Scan for the cell matching the given text and deliver its [X, Y] coordinate at center. 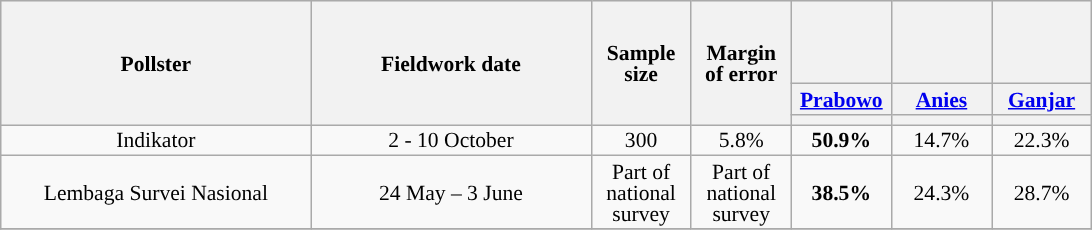
50.9% [841, 140]
Fieldwork date [451, 63]
2 - 10 October [451, 140]
38.5% [841, 192]
Ganjar [1042, 100]
Pollster [156, 63]
300 [641, 140]
Anies [941, 100]
Prabowo [841, 100]
Margin of error [741, 63]
Indikator [156, 140]
28.7% [1042, 192]
Lembaga Survei Nasional [156, 192]
14.7% [941, 140]
Sample size [641, 63]
24.3% [941, 192]
24 May – 3 June [451, 192]
22.3% [1042, 140]
5.8% [741, 140]
